Search for the cell housing the specified text and yield its (X, Y) center coordinate. 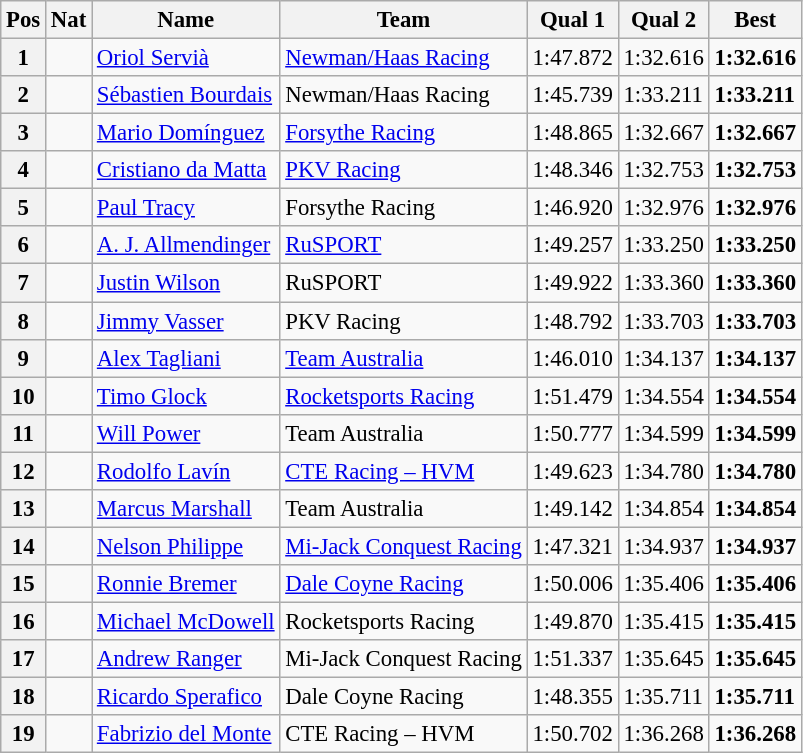
Marcus Marshall (186, 509)
Will Power (186, 433)
Team (404, 20)
15 (24, 584)
Qual 1 (572, 20)
Paul Tracy (186, 208)
7 (24, 283)
Pos (24, 20)
1:51.479 (572, 396)
Nelson Philippe (186, 546)
Fabrizio del Monte (186, 734)
5 (24, 208)
Jimmy Vasser (186, 321)
1:48.792 (572, 321)
Ricardo Sperafico (186, 697)
Nat (69, 20)
Oriol Servià (186, 58)
1:48.865 (572, 133)
1:48.346 (572, 170)
1:48.355 (572, 697)
10 (24, 396)
A. J. Allmendinger (186, 245)
11 (24, 433)
1:50.006 (572, 584)
Sébastien Bourdais (186, 95)
14 (24, 546)
1:51.337 (572, 659)
18 (24, 697)
6 (24, 245)
8 (24, 321)
17 (24, 659)
Cristiano da Matta (186, 170)
1:49.257 (572, 245)
1:50.702 (572, 734)
16 (24, 621)
1:49.142 (572, 509)
1:47.872 (572, 58)
3 (24, 133)
Qual 2 (664, 20)
Best (755, 20)
1:49.623 (572, 471)
Timo Glock (186, 396)
1:46.010 (572, 358)
Andrew Ranger (186, 659)
2 (24, 95)
1:47.321 (572, 546)
1 (24, 58)
4 (24, 170)
1:46.920 (572, 208)
Name (186, 20)
1:50.777 (572, 433)
1:45.739 (572, 95)
Ronnie Bremer (186, 584)
12 (24, 471)
Mario Domínguez (186, 133)
Rodolfo Lavín (186, 471)
13 (24, 509)
1:49.870 (572, 621)
9 (24, 358)
Michael McDowell (186, 621)
Justin Wilson (186, 283)
Alex Tagliani (186, 358)
19 (24, 734)
1:49.922 (572, 283)
